From the cell containing the given text, extract its center point as (x, y) coordinate. 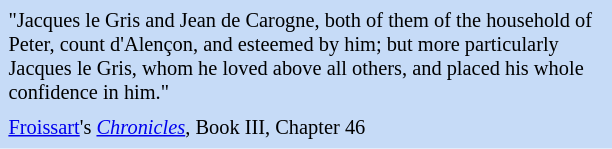
Froissart's Chronicles, Book III, Chapter 46 (306, 128)
